Find where the given text appears and provide that cell's center as (x, y) coordinate. 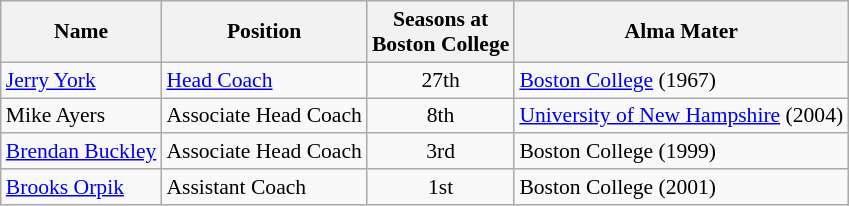
Name (82, 32)
Boston College (1967) (681, 80)
27th (440, 80)
Seasons atBoston College (440, 32)
Mike Ayers (82, 116)
1st (440, 187)
8th (440, 116)
Position (264, 32)
Boston College (2001) (681, 187)
Head Coach (264, 80)
Jerry York (82, 80)
Alma Mater (681, 32)
3rd (440, 152)
Assistant Coach (264, 187)
University of New Hampshire (2004) (681, 116)
Brooks Orpik (82, 187)
Boston College (1999) (681, 152)
Brendan Buckley (82, 152)
